Extract the (X, Y) coordinate from the center of the cell holding the provided text.  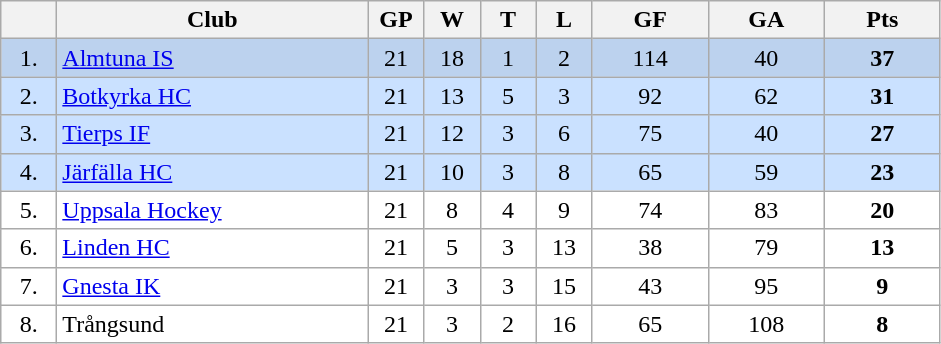
3. (29, 134)
GP (396, 20)
T (508, 20)
108 (766, 324)
Uppsala Hockey (212, 210)
43 (650, 286)
W (452, 20)
59 (766, 172)
1. (29, 58)
6. (29, 248)
18 (452, 58)
2. (29, 96)
4 (508, 210)
79 (766, 248)
83 (766, 210)
12 (452, 134)
92 (650, 96)
27 (882, 134)
GF (650, 20)
1 (508, 58)
Järfälla HC (212, 172)
75 (650, 134)
Tierps IF (212, 134)
23 (882, 172)
Pts (882, 20)
37 (882, 58)
Gnesta IK (212, 286)
GA (766, 20)
8. (29, 324)
4. (29, 172)
62 (766, 96)
38 (650, 248)
Club (212, 20)
Botkyrka HC (212, 96)
Linden HC (212, 248)
5. (29, 210)
L (564, 20)
74 (650, 210)
16 (564, 324)
Almtuna IS (212, 58)
6 (564, 134)
Trångsund (212, 324)
95 (766, 286)
31 (882, 96)
20 (882, 210)
114 (650, 58)
10 (452, 172)
15 (564, 286)
7. (29, 286)
